Capture the cell that displays the provided text and extract its (x, y) central coordinate. 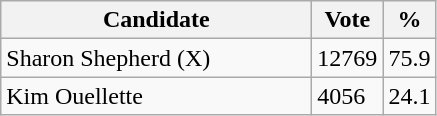
% (410, 20)
Sharon Shepherd (X) (156, 58)
12769 (348, 58)
24.1 (410, 96)
75.9 (410, 58)
Candidate (156, 20)
4056 (348, 96)
Vote (348, 20)
Kim Ouellette (156, 96)
